Provide the [x, y] coordinate of the cell's center where the given text is located.  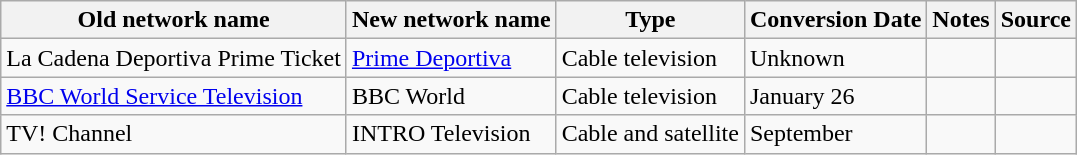
BBC World Service Television [174, 96]
Source [1036, 20]
Unknown [835, 58]
INTRO Television [451, 134]
La Cadena Deportiva Prime Ticket [174, 58]
Notes [961, 20]
Old network name [174, 20]
New network name [451, 20]
January 26 [835, 96]
BBC World [451, 96]
Cable and satellite [650, 134]
Prime Deportiva [451, 58]
TV! Channel [174, 134]
Conversion Date [835, 20]
September [835, 134]
Type [650, 20]
